For the text-containing cell, return its midpoint in [X, Y] coordinate format. 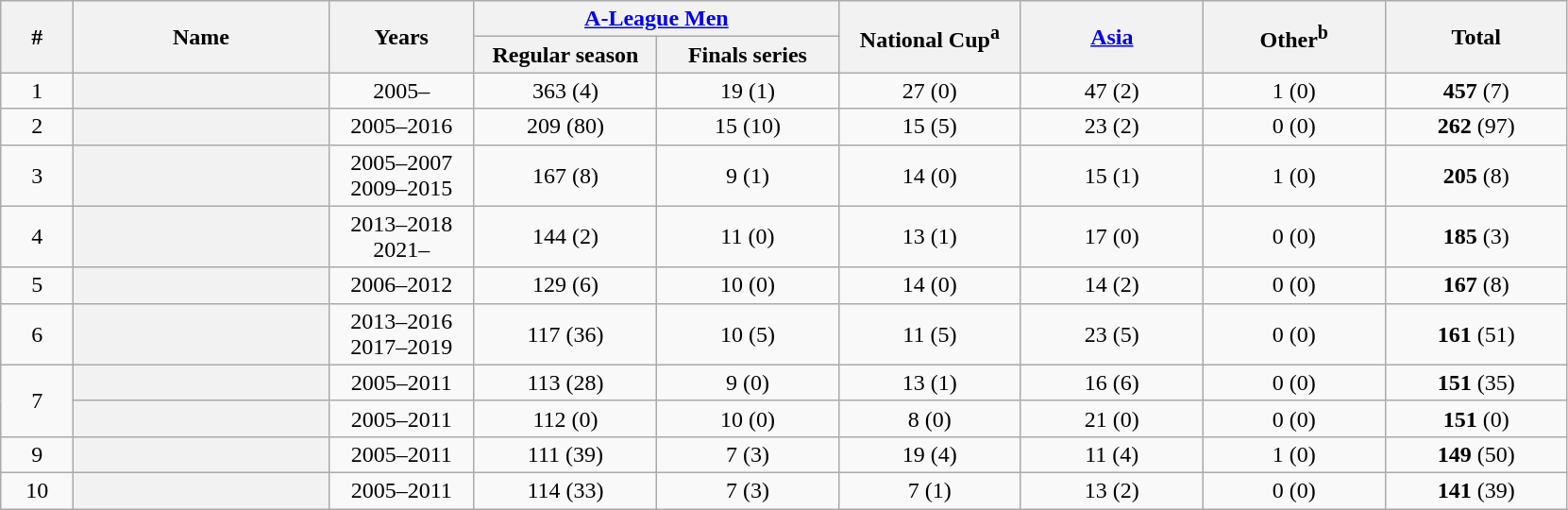
129 (6) [565, 285]
3 [38, 176]
2005– [401, 91]
457 (7) [1476, 91]
Total [1476, 37]
205 (8) [1476, 176]
15 (5) [929, 127]
7 (1) [929, 490]
21 (0) [1112, 418]
113 (28) [565, 382]
141 (39) [1476, 490]
16 (6) [1112, 382]
144 (2) [565, 236]
11 (4) [1112, 454]
Finals series [748, 55]
17 (0) [1112, 236]
9 [38, 454]
Asia [1112, 37]
5 [38, 285]
# [38, 37]
15 (10) [748, 127]
19 (1) [748, 91]
Name [201, 37]
2005–20072009–2015 [401, 176]
2006–2012 [401, 285]
117 (36) [565, 334]
11 (5) [929, 334]
14 (2) [1112, 285]
A-League Men [656, 19]
8 (0) [929, 418]
Otherb [1293, 37]
National Cupa [929, 37]
149 (50) [1476, 454]
11 (0) [748, 236]
19 (4) [929, 454]
9 (1) [748, 176]
209 (80) [565, 127]
262 (97) [1476, 127]
2013–20162017–2019 [401, 334]
2005–2016 [401, 127]
363 (4) [565, 91]
Regular season [565, 55]
2013–20182021– [401, 236]
7 [38, 400]
47 (2) [1112, 91]
111 (39) [565, 454]
2 [38, 127]
10 [38, 490]
112 (0) [565, 418]
114 (33) [565, 490]
4 [38, 236]
15 (1) [1112, 176]
185 (3) [1476, 236]
161 (51) [1476, 334]
151 (35) [1476, 382]
9 (0) [748, 382]
27 (0) [929, 91]
1 [38, 91]
13 (2) [1112, 490]
23 (2) [1112, 127]
151 (0) [1476, 418]
6 [38, 334]
10 (5) [748, 334]
23 (5) [1112, 334]
Years [401, 37]
